Pinpoint the cell where the given text exists, returning its [x, y] midpoint coordinate. 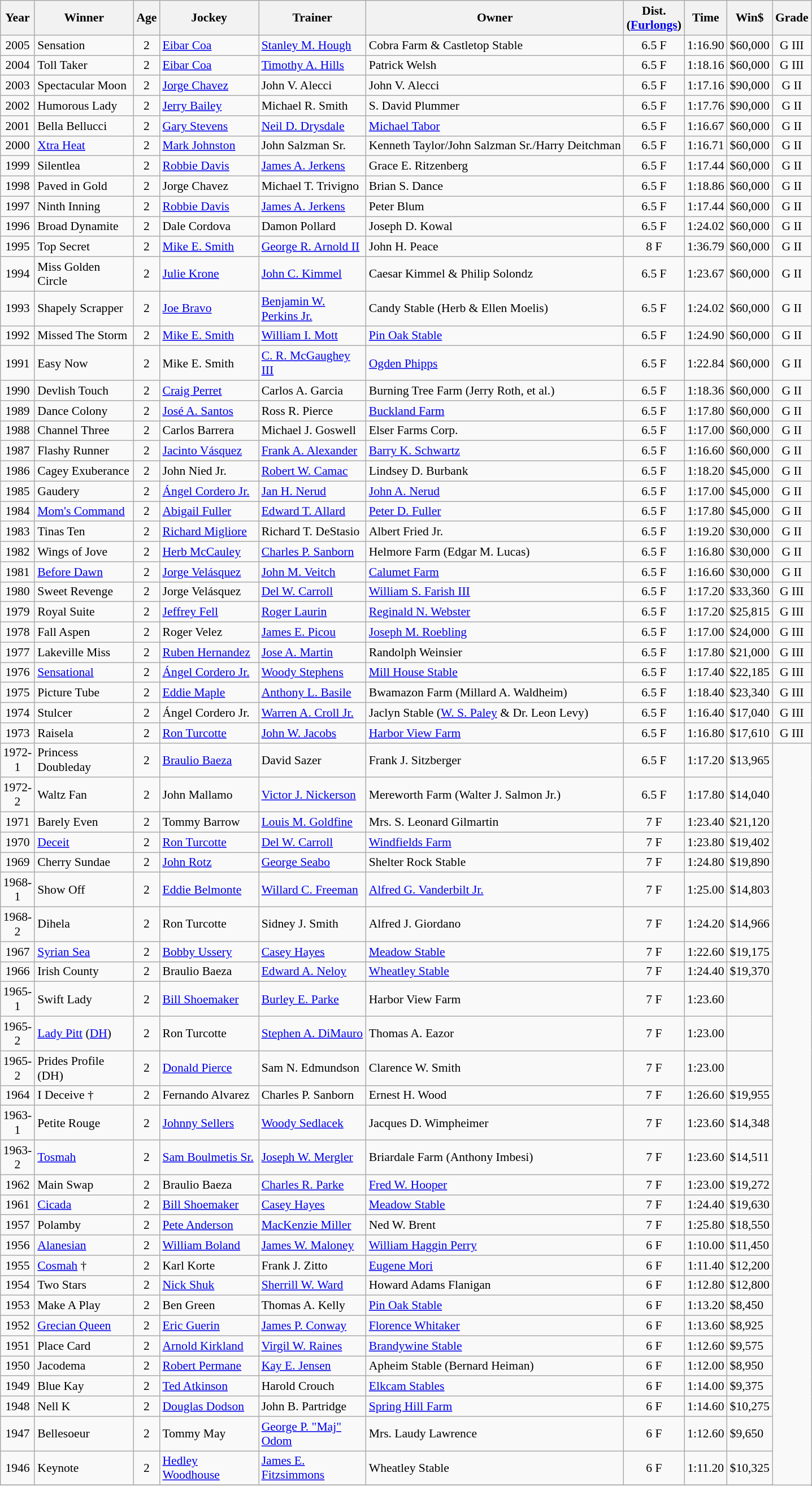
1951 [18, 1346]
Clarence W. Smith [495, 1068]
William Haggin Perry [495, 1245]
1956 [18, 1245]
1967 [18, 952]
Julie Krone [209, 274]
Lakeville Miss [84, 652]
Randolph Weinsier [495, 652]
Cosmah † [84, 1266]
$21,000 [750, 652]
$23,340 [750, 693]
Calumet Farm [495, 572]
Before Dawn [84, 572]
Roger Laurin [312, 612]
Owner [495, 18]
Robert W. Camac [312, 471]
1948 [18, 1406]
Eugene Mori [495, 1266]
Kay E. Jensen [312, 1366]
Picture Tube [84, 693]
1:18.20 [705, 471]
1955 [18, 1266]
Mom's Command [84, 512]
Stephen A. DiMauro [312, 1033]
Arnold Kirkland [209, 1346]
Jacodema [84, 1366]
$14,966 [750, 925]
1965-1 [18, 999]
2000 [18, 146]
1:16.40 [705, 713]
Brandywine Stable [495, 1346]
Humorous Lady [84, 106]
$14,803 [750, 890]
$8,925 [750, 1326]
José A. Santos [209, 411]
George P. "Maj" Odom [312, 1433]
Thomas A. Kelly [312, 1306]
Sidney J. Smith [312, 925]
Grecian Queen [84, 1326]
$10,325 [750, 1468]
1961 [18, 1205]
$33,360 [750, 592]
1975 [18, 693]
James E. Fitzsimmons [312, 1468]
Sweet Revenge [84, 592]
Frank A. Alexander [312, 451]
$25,815 [750, 612]
2001 [18, 126]
Sensation [84, 45]
$18,550 [750, 1225]
1963-2 [18, 1158]
Tosmah [84, 1158]
Easy Now [84, 363]
1987 [18, 451]
1992 [18, 336]
Patrick Welsh [495, 66]
Princess Doubleday [84, 760]
1:16.67 [705, 126]
Jan H. Nerud [312, 491]
Karl Korte [209, 1266]
Two Stars [84, 1285]
8 F [654, 247]
1984 [18, 512]
1974 [18, 713]
Jacques D. Wimpheimer [495, 1123]
1:17.16 [705, 86]
Carlos A. Garcia [312, 391]
Michael R. Smith [312, 106]
Fernando Alvarez [209, 1095]
Bobby Ussery [209, 952]
Bwamazon Farm (Millard A. Waldheim) [495, 693]
1:25.00 [705, 890]
Paved in Gold [84, 187]
Cobra Farm & Castletop Stable [495, 45]
Polamby [84, 1225]
Stulcer [84, 713]
Dale Cordova [209, 227]
Neil D. Drysdale [312, 126]
William I. Mott [312, 336]
Alfred J. Giordano [495, 925]
1972-2 [18, 795]
Spectacular Moon [84, 86]
Year [18, 18]
John B. Partridge [312, 1406]
Florence Whitaker [495, 1326]
Mark Johnston [209, 146]
Alfred G. Vanderbilt Jr. [495, 890]
Joseph M. Roebling [495, 632]
Grace E. Ritzenberg [495, 166]
Mrs. Laudy Lawrence [495, 1433]
Sam N. Edmundson [312, 1068]
Alanesian [84, 1245]
Brian S. Dance [495, 187]
1:18.86 [705, 187]
2005 [18, 45]
Candy Stable (Herb & Ellen Moelis) [495, 309]
Cicada [84, 1205]
1986 [18, 471]
$8,950 [750, 1366]
Frank J. Zitto [312, 1266]
1971 [18, 822]
$24,000 [750, 632]
Tinas Ten [84, 532]
Shapely Scrapper [84, 309]
Apheim Stable (Bernard Heiman) [495, 1366]
John A. Nerud [495, 491]
Helmore Farm (Edgar M. Lucas) [495, 552]
Joe Bravo [209, 309]
1978 [18, 632]
1982 [18, 552]
1:16.90 [705, 45]
1985 [18, 491]
1946 [18, 1468]
Richard T. DeStasio [312, 532]
1999 [18, 166]
Carlos Barrera [209, 431]
Albert Fried Jr. [495, 532]
Shelter Rock Stable [495, 863]
James E. Picou [312, 632]
Waltz Fan [84, 795]
Louis M. Goldfine [312, 822]
Timothy A. Hills [312, 66]
George R. Arnold II [312, 247]
1:23.40 [705, 822]
Richard Migliore [209, 532]
$17,040 [750, 713]
Edward A. Neloy [312, 972]
Miss Golden Circle [84, 274]
Ernest H. Wood [495, 1095]
1963-1 [18, 1123]
1957 [18, 1225]
1:17.76 [705, 106]
S. David Plummer [495, 106]
1973 [18, 733]
1:13.60 [705, 1326]
$19,272 [750, 1185]
Benjamin W. Perkins Jr. [312, 309]
Burning Tree Farm (Jerry Roth, et al.) [495, 391]
Stanley M. Hough [312, 45]
1:19.20 [705, 532]
Cagey Exuberance [84, 471]
Robert Permane [209, 1366]
Eric Guerin [209, 1326]
Ted Atkinson [209, 1387]
Lindsey D. Burbank [495, 471]
$19,370 [750, 972]
2003 [18, 86]
Spring Hill Farm [495, 1406]
$19,890 [750, 863]
John Salzman Sr. [312, 146]
Eddie Maple [209, 693]
Jeffrey Fell [209, 612]
Douglas Dodson [209, 1406]
Herb McCauley [209, 552]
David Sazer [312, 760]
Missed The Storm [84, 336]
Howard Adams Flanigan [495, 1285]
$12,800 [750, 1285]
Ross R. Pierce [312, 411]
1949 [18, 1387]
Windfields Farm [495, 842]
Joseph W. Mergler [312, 1158]
Jose A. Martin [312, 652]
Woody Stephens [312, 673]
Bella Bellucci [84, 126]
Frank J. Sitzberger [495, 760]
1:24.90 [705, 336]
1:18.40 [705, 693]
Raisela [84, 733]
Jerry Bailey [209, 106]
$8,450 [750, 1306]
John Mallamo [209, 795]
Bellesoeur [84, 1433]
Joseph D. Kowal [495, 227]
1:12.00 [705, 1366]
2004 [18, 66]
1977 [18, 652]
1:14.60 [705, 1406]
Sensational [84, 673]
Blue Kay [84, 1387]
Ben Green [209, 1306]
Petite Rouge [84, 1123]
$14,511 [750, 1158]
Sam Boulmetis Sr. [209, 1158]
Place Card [84, 1346]
Sherrill W. Ward [312, 1285]
George Seabo [312, 863]
1:36.79 [705, 247]
John W. Jacobs [312, 733]
1:23.80 [705, 842]
Royal Suite [84, 612]
Prides Profile (DH) [84, 1068]
1:22.84 [705, 363]
Xtra Heat [84, 146]
Peter D. Fuller [495, 512]
$22,185 [750, 673]
Hedley Woodhouse [209, 1468]
William Boland [209, 1245]
$19,955 [750, 1095]
$19,402 [750, 842]
Barely Even [84, 822]
C. R. McGaughey III [312, 363]
Jacinto Vásquez [209, 451]
1:14.00 [705, 1387]
Roger Velez [209, 632]
Dihela [84, 925]
Mereworth Farm (Walter J. Salmon Jr.) [495, 795]
1983 [18, 532]
Barry K. Schwartz [495, 451]
Ruben Hernandez [209, 652]
1980 [18, 592]
1968-2 [18, 925]
1994 [18, 274]
Caesar Kimmel & Philip Solondz [495, 274]
1969 [18, 863]
John C. Kimmel [312, 274]
I Deceive † [84, 1095]
Winner [84, 18]
1988 [18, 431]
Michael T. Trivigno [312, 187]
Damon Pollard [312, 227]
$9,650 [750, 1433]
Thomas A. Eazor [495, 1033]
Michael Tabor [495, 126]
Trainer [312, 18]
Lady Pitt (DH) [84, 1033]
Grade [792, 18]
Dist. (Furlongs) [654, 18]
Jockey [209, 18]
1:24.20 [705, 925]
Ninth Inning [84, 206]
Edward T. Allard [312, 512]
1:11.20 [705, 1468]
Virgil W. Raines [312, 1346]
$13,965 [750, 760]
Show Off [84, 890]
1954 [18, 1285]
$19,175 [750, 952]
Pete Anderson [209, 1225]
1:16.71 [705, 146]
1953 [18, 1306]
William S. Farish III [495, 592]
Woody Sedlacek [312, 1123]
1:10.00 [705, 1245]
Broad Dynamite [84, 227]
$14,348 [750, 1123]
$21,120 [750, 822]
1950 [18, 1366]
1990 [18, 391]
Mill House Stable [495, 673]
Buckland Farm [495, 411]
John H. Peace [495, 247]
1981 [18, 572]
1964 [18, 1095]
Nell K [84, 1406]
James W. Maloney [312, 1245]
Irish County [84, 972]
$14,040 [750, 795]
1972-1 [18, 760]
John M. Veitch [312, 572]
Victor J. Nickerson [312, 795]
2002 [18, 106]
1995 [18, 247]
Gaudery [84, 491]
1968-1 [18, 890]
1:17.40 [705, 673]
Win$ [750, 18]
Kenneth Taylor/John Salzman Sr./Harry Deitchman [495, 146]
1996 [18, 227]
Peter Blum [495, 206]
1962 [18, 1185]
1989 [18, 411]
1:12.80 [705, 1285]
Jaclyn Stable (W. S. Paley & Dr. Leon Levy) [495, 713]
$10,275 [750, 1406]
Elkcam Stables [495, 1387]
Dance Colony [84, 411]
1966 [18, 972]
Reginald N. Webster [495, 612]
Donald Pierce [209, 1068]
1:18.36 [705, 391]
1:24.80 [705, 863]
James P. Conway [312, 1326]
Devlish Touch [84, 391]
Top Secret [84, 247]
Warren A. Croll Jr. [312, 713]
$9,575 [750, 1346]
$9,375 [750, 1387]
1:13.20 [705, 1306]
Channel Three [84, 431]
1991 [18, 363]
1:25.80 [705, 1225]
1998 [18, 187]
Flashy Runner [84, 451]
$17,610 [750, 733]
Johnny Sellers [209, 1123]
1976 [18, 673]
John Rotz [209, 863]
1952 [18, 1326]
Ned W. Brent [495, 1225]
1:18.16 [705, 66]
1:26.60 [705, 1095]
Syrian Sea [84, 952]
1970 [18, 842]
Gary Stevens [209, 126]
Fall Aspen [84, 632]
$11,450 [750, 1245]
$12,200 [750, 1266]
$19,630 [750, 1205]
Silentlea [84, 166]
Tommy Barrow [209, 822]
Age [146, 18]
John Nied Jr. [209, 471]
Abigail Fuller [209, 512]
Michael J. Goswell [312, 431]
Toll Taker [84, 66]
1:11.40 [705, 1266]
Anthony L. Basile [312, 693]
Mrs. S. Leonard Gilmartin [495, 822]
Craig Perret [209, 391]
Willard C. Freeman [312, 890]
Charles R. Parke [312, 1185]
Harold Crouch [312, 1387]
Make A Play [84, 1306]
Time [705, 18]
Elser Farms Corp. [495, 431]
1947 [18, 1433]
MacKenzie Miller [312, 1225]
Burley E. Parke [312, 999]
1997 [18, 206]
Fred W. Hooper [495, 1185]
Tommy May [209, 1433]
Briardale Farm (Anthony Imbesi) [495, 1158]
1979 [18, 612]
Swift Lady [84, 999]
Keynote [84, 1468]
1:23.67 [705, 274]
1:22.60 [705, 952]
Cherry Sundae [84, 863]
Eddie Belmonte [209, 890]
1993 [18, 309]
Wings of Jove [84, 552]
Main Swap [84, 1185]
Nick Shuk [209, 1285]
Ogden Phipps [495, 363]
Deceit [84, 842]
